Output the [x, y] coordinate of the center of the cell containing the given text.  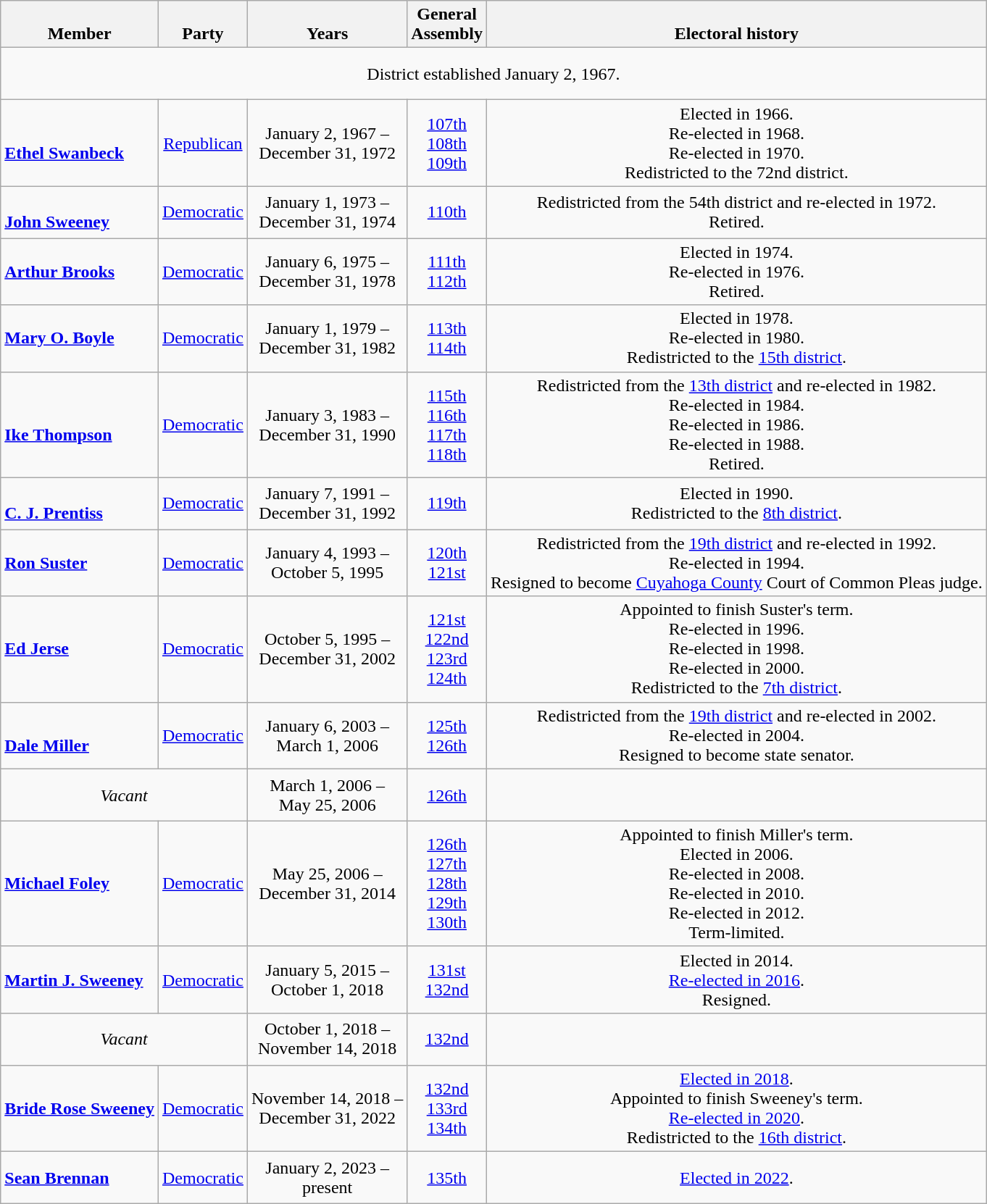
125th126th [447, 735]
Elected in 2018.Appointed to finish Sweeney's term.Re-elected in 2020.Redistricted to the 16th district. [737, 1108]
Elected in 2022. [737, 1177]
GeneralAssembly [447, 25]
John Sweeney [80, 212]
111th112th [447, 272]
135th [447, 1177]
132nd [447, 1039]
115th116th117th118th [447, 425]
Appointed to finish Suster's term.Re-elected in 1996.Re-elected in 1998.Re-elected in 2000.Redistricted to the 7th district. [737, 649]
Years [327, 25]
Martin J. Sweeney [80, 979]
October 1, 2018 –November 14, 2018 [327, 1039]
Ed Jerse [80, 649]
January 2, 2023 –present [327, 1177]
Elected in 2014.Re-elected in 2016.Resigned. [737, 979]
January 2, 1967 –December 31, 1972 [327, 143]
Republican [203, 143]
January 1, 1973 –December 31, 1974 [327, 212]
Redistricted from the 13th district and re-elected in 1982.Re-elected in 1984.Re-elected in 1986.Re-elected in 1988.Retired. [737, 425]
126th [447, 795]
Dale Miller [80, 735]
107th108th109th [447, 143]
Electoral history [737, 25]
January 5, 2015 –October 1, 2018 [327, 979]
119th [447, 503]
C. J. Prentiss [80, 503]
District established January 2, 1967. [493, 74]
Elected in 1978.Re-elected in 1980.Redistricted to the 15th district. [737, 338]
Member [80, 25]
121st122nd123rd124th [447, 649]
January 4, 1993 –October 5, 1995 [327, 563]
January 3, 1983 –December 31, 1990 [327, 425]
120th121st [447, 563]
Arthur Brooks [80, 272]
Elected in 1966.Re-elected in 1968.Re-elected in 1970.Redistricted to the 72nd district. [737, 143]
January 7, 1991 –December 31, 1992 [327, 503]
Appointed to finish Miller's term.Elected in 2006.Re-elected in 2008.Re-elected in 2010.Re-elected in 2012.Term-limited. [737, 884]
Elected in 1974.Re-elected in 1976.Retired. [737, 272]
Mary O. Boyle [80, 338]
January 6, 1975 –December 31, 1978 [327, 272]
March 1, 2006 –May 25, 2006 [327, 795]
Redistricted from the 54th district and re-elected in 1972.Retired. [737, 212]
131st132nd [447, 979]
January 6, 2003 –March 1, 2006 [327, 735]
132nd133rd134th [447, 1108]
Elected in 1990.Redistricted to the 8th district. [737, 503]
Ike Thompson [80, 425]
Redistricted from the 19th district and re-elected in 1992.Re-elected in 1994.Resigned to become Cuyahoga County Court of Common Pleas judge. [737, 563]
Sean Brennan [80, 1177]
November 14, 2018 –December 31, 2022 [327, 1108]
Ron Suster [80, 563]
Michael Foley [80, 884]
Ethel Swanbeck [80, 143]
126th127th128th129th130th [447, 884]
January 1, 1979 –December 31, 1982 [327, 338]
Bride Rose Sweeney [80, 1108]
May 25, 2006 –December 31, 2014 [327, 884]
Redistricted from the 19th district and re-elected in 2002.Re-elected in 2004.Resigned to become state senator. [737, 735]
113th114th [447, 338]
Party [203, 25]
110th [447, 212]
October 5, 1995 –December 31, 2002 [327, 649]
